Pinpoint the cell where the given text exists, returning its [x, y] midpoint coordinate. 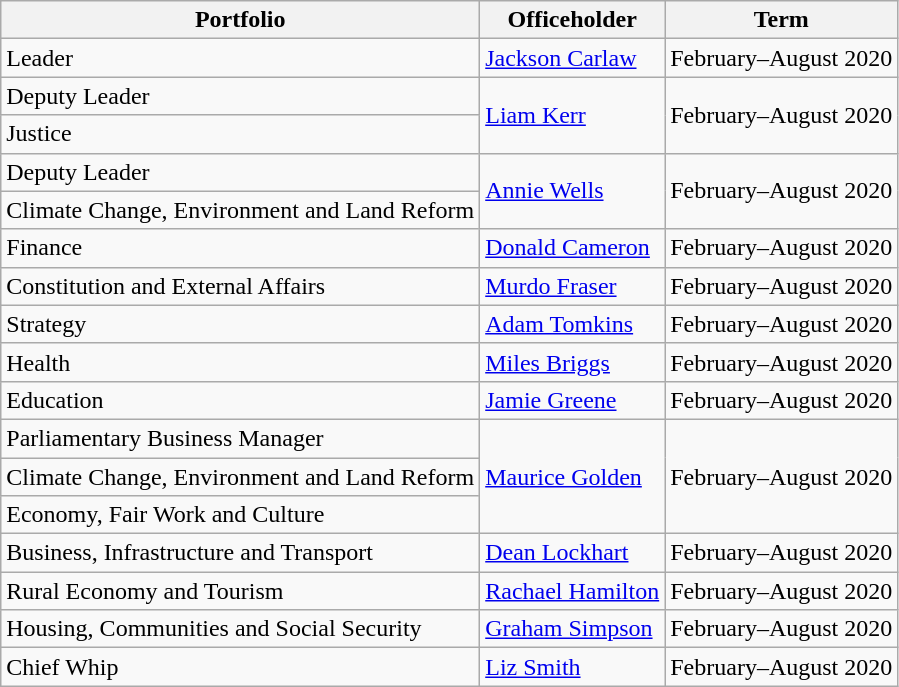
Education [240, 400]
Justice [240, 134]
Parliamentary Business Manager [240, 438]
Rachael Hamilton [572, 591]
Business, Infrastructure and Transport [240, 553]
Liam Kerr [572, 115]
Finance [240, 248]
Economy, Fair Work and Culture [240, 515]
Murdo Fraser [572, 286]
Portfolio [240, 20]
Term [782, 20]
Maurice Golden [572, 476]
Donald Cameron [572, 248]
Jackson Carlaw [572, 58]
Rural Economy and Tourism [240, 591]
Housing, Communities and Social Security [240, 629]
Adam Tomkins [572, 324]
Leader [240, 58]
Miles Briggs [572, 362]
Strategy [240, 324]
Annie Wells [572, 191]
Officeholder [572, 20]
Constitution and External Affairs [240, 286]
Liz Smith [572, 667]
Dean Lockhart [572, 553]
Jamie Greene [572, 400]
Graham Simpson [572, 629]
Health [240, 362]
Chief Whip [240, 667]
